Provide the [X, Y] coordinate of the cell's center where the given text is located.  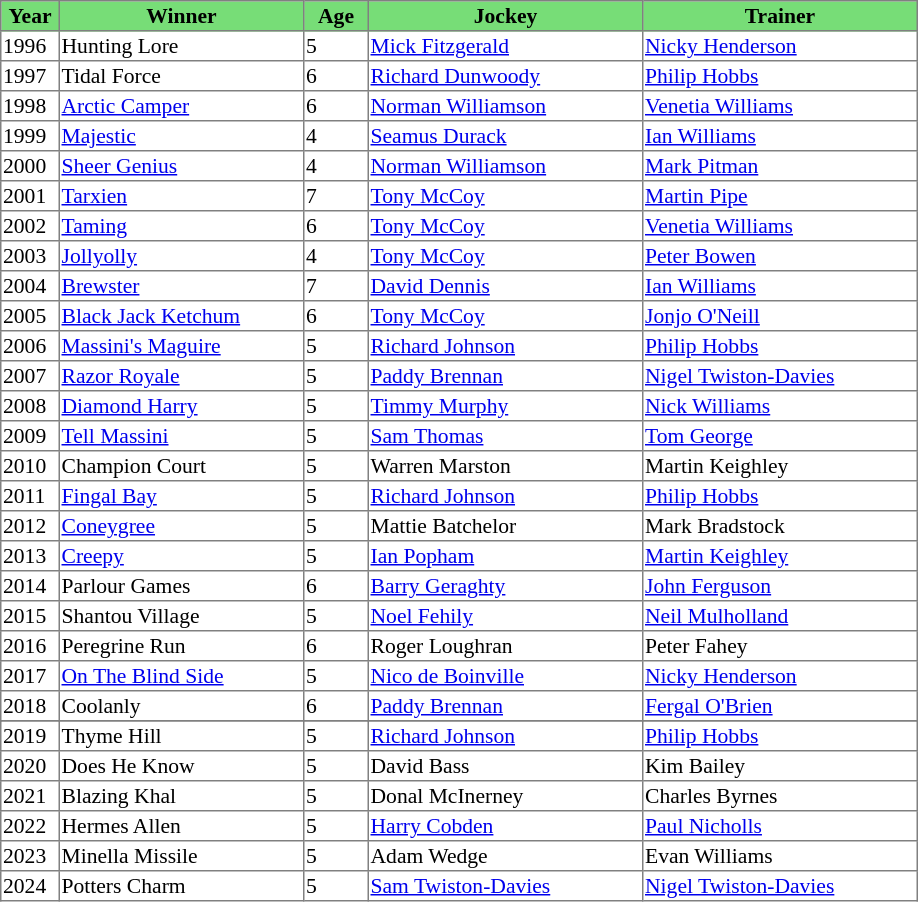
David Bass [505, 766]
Winner [181, 16]
2020 [30, 766]
David Dennis [505, 286]
2016 [30, 646]
Creepy [181, 556]
Roger Loughran [505, 646]
Charles Byrnes [780, 796]
Donal McInerney [505, 796]
Coolanly [181, 706]
2014 [30, 586]
2000 [30, 166]
Peregrine Run [181, 646]
2011 [30, 496]
Nico de Boinville [505, 676]
Martin Pipe [780, 196]
2010 [30, 466]
2004 [30, 286]
2022 [30, 826]
Jockey [505, 16]
Timmy Murphy [505, 406]
Majestic [181, 136]
Mark Bradstock [780, 526]
Black Jack Ketchum [181, 316]
Sheer Genius [181, 166]
1996 [30, 46]
Paul Nicholls [780, 826]
Harry Cobden [505, 826]
Kim Bailey [780, 766]
2024 [30, 886]
Coneygree [181, 526]
Mattie Batchelor [505, 526]
Adam Wedge [505, 856]
2009 [30, 436]
Does He Know [181, 766]
2003 [30, 256]
Arctic Camper [181, 106]
Mark Pitman [780, 166]
On The Blind Side [181, 676]
Tidal Force [181, 76]
Mick Fitzgerald [505, 46]
Nick Williams [780, 406]
Age [336, 16]
2002 [30, 226]
2013 [30, 556]
Hunting Lore [181, 46]
Seamus Durack [505, 136]
Champion Court [181, 466]
Diamond Harry [181, 406]
Blazing Khal [181, 796]
2008 [30, 406]
2005 [30, 316]
2006 [30, 346]
2023 [30, 856]
Barry Geraghty [505, 586]
Warren Marston [505, 466]
Tarxien [181, 196]
Neil Mulholland [780, 616]
Shantou Village [181, 616]
Tell Massini [181, 436]
Fergal O'Brien [780, 706]
1998 [30, 106]
Trainer [780, 16]
Potters Charm [181, 886]
Jollyolly [181, 256]
Noel Fehily [505, 616]
2021 [30, 796]
2012 [30, 526]
Minella Missile [181, 856]
2017 [30, 676]
Parlour Games [181, 586]
Richard Dunwoody [505, 76]
Massini's Maguire [181, 346]
Hermes Allen [181, 826]
Evan Williams [780, 856]
Tom George [780, 436]
Brewster [181, 286]
Peter Fahey [780, 646]
Jonjo O'Neill [780, 316]
Year [30, 16]
Fingal Bay [181, 496]
Thyme Hill [181, 736]
2019 [30, 736]
Sam Twiston-Davies [505, 886]
Peter Bowen [780, 256]
Taming [181, 226]
1999 [30, 136]
2001 [30, 196]
2007 [30, 376]
Sam Thomas [505, 436]
2015 [30, 616]
1997 [30, 76]
Ian Popham [505, 556]
2018 [30, 706]
John Ferguson [780, 586]
Razor Royale [181, 376]
